From the cell containing the given text, extract its center point as (x, y) coordinate. 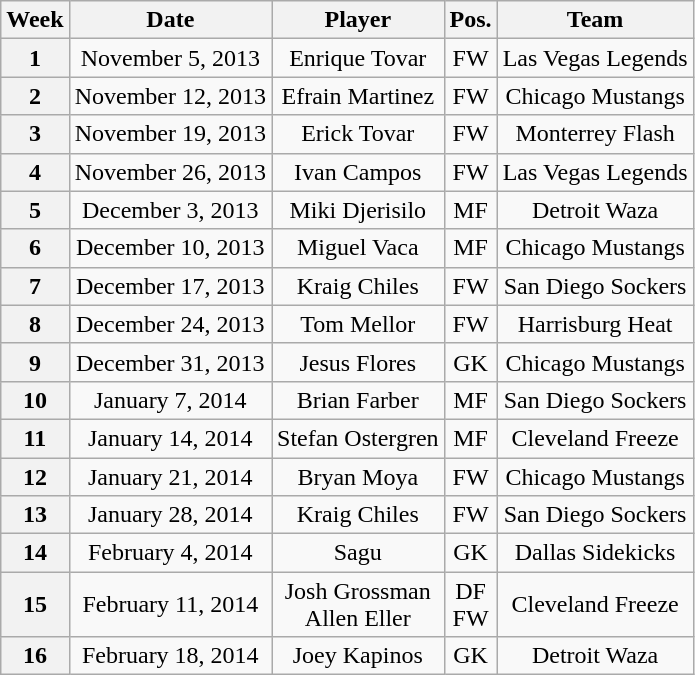
November 12, 2013 (170, 96)
DFFW (470, 604)
8 (35, 324)
Bryan Moya (358, 477)
January 14, 2014 (170, 438)
4 (35, 172)
Sagu (358, 553)
January 28, 2014 (170, 515)
6 (35, 248)
Date (170, 20)
December 3, 2013 (170, 210)
5 (35, 210)
Efrain Martinez (358, 96)
November 5, 2013 (170, 58)
Joey Kapinos (358, 656)
February 18, 2014 (170, 656)
February 4, 2014 (170, 553)
15 (35, 604)
Stefan Ostergren (358, 438)
12 (35, 477)
14 (35, 553)
Team (595, 20)
Player (358, 20)
Enrique Tovar (358, 58)
Miguel Vaca (358, 248)
7 (35, 286)
11 (35, 438)
January 7, 2014 (170, 400)
Tom Mellor (358, 324)
Josh GrossmanAllen Eller (358, 604)
Ivan Campos (358, 172)
December 17, 2013 (170, 286)
1 (35, 58)
10 (35, 400)
Erick Tovar (358, 134)
3 (35, 134)
November 26, 2013 (170, 172)
November 19, 2013 (170, 134)
December 31, 2013 (170, 362)
16 (35, 656)
December 24, 2013 (170, 324)
Brian Farber (358, 400)
Harrisburg Heat (595, 324)
December 10, 2013 (170, 248)
Dallas Sidekicks (595, 553)
Monterrey Flash (595, 134)
2 (35, 96)
February 11, 2014 (170, 604)
January 21, 2014 (170, 477)
Week (35, 20)
9 (35, 362)
Pos. (470, 20)
Miki Djerisilo (358, 210)
13 (35, 515)
Jesus Flores (358, 362)
